Extract the (x, y) coordinate from the center of the cell holding the provided text.  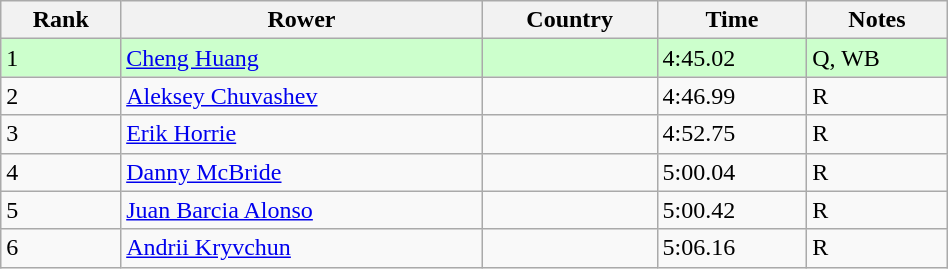
Q, WB (878, 58)
5:00.42 (732, 210)
Erik Horrie (302, 134)
3 (61, 134)
5:00.04 (732, 172)
Aleksey Chuvashev (302, 96)
4:45.02 (732, 58)
4:52.75 (732, 134)
Country (570, 20)
4:46.99 (732, 96)
Time (732, 20)
Danny McBride (302, 172)
5:06.16 (732, 248)
6 (61, 248)
Rank (61, 20)
Andrii Kryvchun (302, 248)
5 (61, 210)
2 (61, 96)
1 (61, 58)
Cheng Huang (302, 58)
Notes (878, 20)
Rower (302, 20)
4 (61, 172)
Juan Barcia Alonso (302, 210)
